Pinpoint the cell where the given text exists, returning its (x, y) midpoint coordinate. 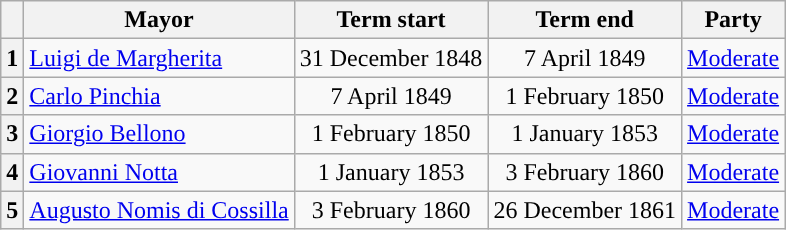
3 (12, 134)
Term start (391, 20)
Augusto Nomis di Cossilla (159, 210)
Luigi de Margherita (159, 58)
2 (12, 96)
Mayor (159, 20)
Carlo Pinchia (159, 96)
5 (12, 210)
4 (12, 172)
Party (734, 20)
Term end (585, 20)
1 (12, 58)
26 December 1861 (585, 210)
Giovanni Notta (159, 172)
31 December 1848 (391, 58)
Giorgio Bellono (159, 134)
